Extract the [x, y] coordinate from the center of the cell holding the provided text.  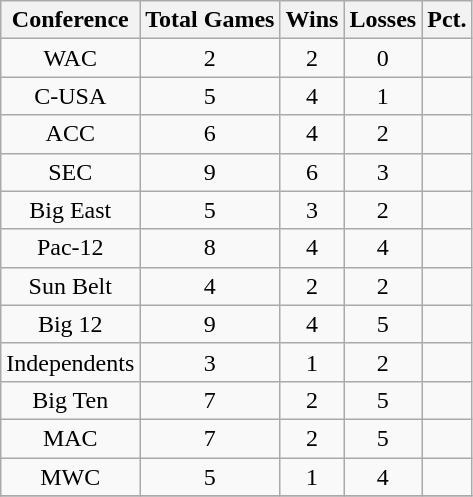
8 [210, 248]
Big Ten [70, 400]
Independents [70, 362]
C-USA [70, 96]
0 [383, 58]
Conference [70, 20]
Sun Belt [70, 286]
Pct. [447, 20]
SEC [70, 172]
Wins [312, 20]
Big 12 [70, 324]
MWC [70, 477]
Losses [383, 20]
Big East [70, 210]
WAC [70, 58]
ACC [70, 134]
Pac-12 [70, 248]
Total Games [210, 20]
MAC [70, 438]
